Find where the given text appears and provide that cell's center as (x, y) coordinate. 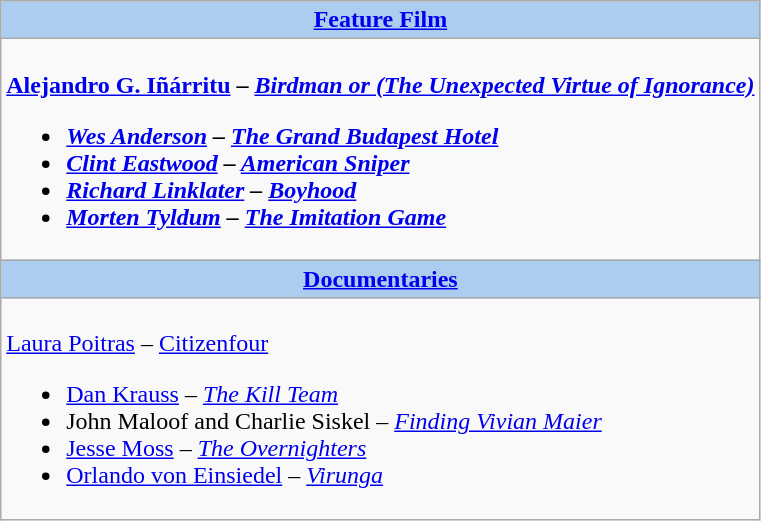
Feature Film (380, 20)
Documentaries (380, 279)
